Find where the given text appears and provide that cell's center as (x, y) coordinate. 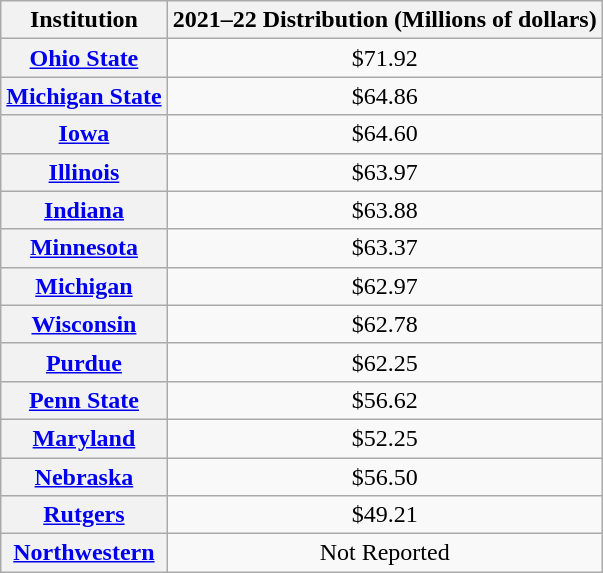
Northwestern (84, 553)
Illinois (84, 172)
Wisconsin (84, 324)
Not Reported (384, 553)
2021–22 Distribution (Millions of dollars) (384, 20)
Iowa (84, 134)
Nebraska (84, 477)
$64.86 (384, 96)
$52.25 (384, 438)
Institution (84, 20)
Indiana (84, 210)
$62.25 (384, 362)
Minnesota (84, 248)
$63.88 (384, 210)
Rutgers (84, 515)
$62.78 (384, 324)
$63.37 (384, 248)
Maryland (84, 438)
$56.50 (384, 477)
$64.60 (384, 134)
Purdue (84, 362)
$56.62 (384, 400)
Ohio State (84, 58)
$62.97 (384, 286)
$49.21 (384, 515)
$71.92 (384, 58)
Michigan (84, 286)
Michigan State (84, 96)
Penn State (84, 400)
$63.97 (384, 172)
